Output the (x, y) coordinate of the center of the cell containing the given text.  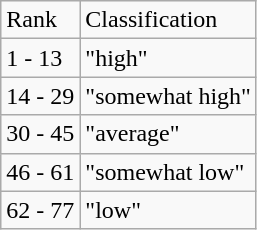
"low" (168, 210)
"somewhat low" (168, 172)
46 - 61 (40, 172)
30 - 45 (40, 134)
Classification (168, 20)
"high" (168, 58)
"average" (168, 134)
1 - 13 (40, 58)
Rank (40, 20)
62 - 77 (40, 210)
14 - 29 (40, 96)
"somewhat high" (168, 96)
